Determine the [X, Y] coordinate at the center of the cell enclosing the given text.  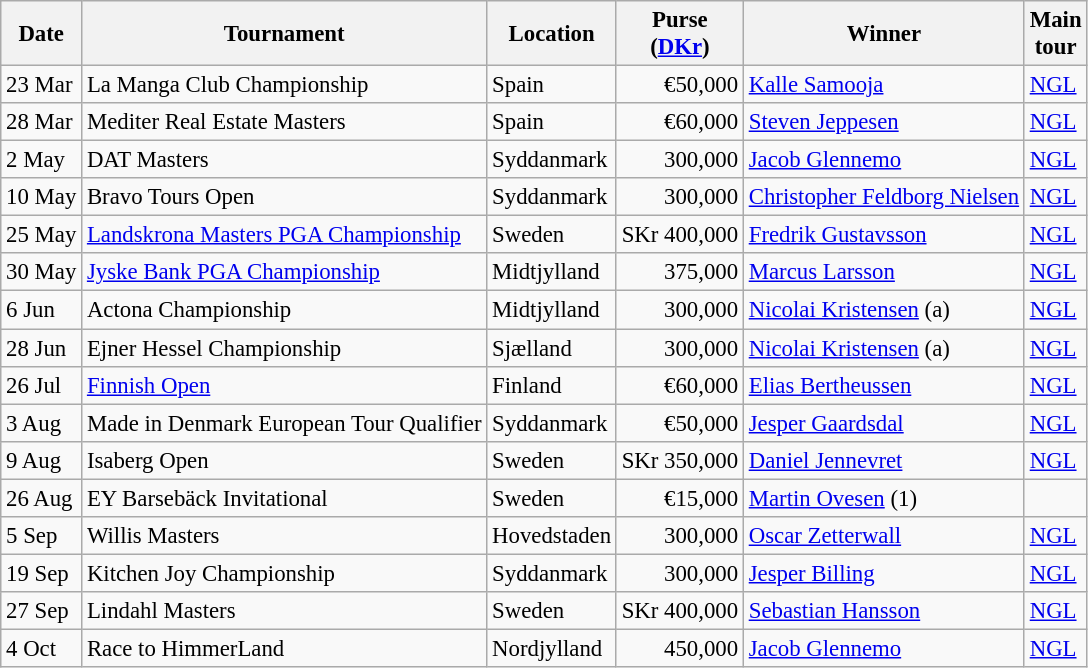
25 May [42, 235]
Jesper Gaardsdal [884, 423]
450,000 [680, 648]
27 Sep [42, 611]
Date [42, 34]
Daniel Jennevret [884, 460]
Finland [552, 385]
Kitchen Joy Championship [284, 573]
Made in Denmark European Tour Qualifier [284, 423]
€15,000 [680, 498]
6 Jun [42, 310]
Lindahl Masters [284, 611]
Steven Jeppesen [884, 122]
Oscar Zetterwall [884, 536]
Jyske Bank PGA Championship [284, 273]
Ejner Hessel Championship [284, 348]
26 Jul [42, 385]
EY Barsebäck Invitational [284, 498]
La Manga Club Championship [284, 85]
DAT Masters [284, 160]
26 Aug [42, 498]
2 May [42, 160]
Christopher Feldborg Nielsen [884, 197]
4 Oct [42, 648]
Willis Masters [284, 536]
Finnish Open [284, 385]
Purse(DKr) [680, 34]
Location [552, 34]
28 Mar [42, 122]
Kalle Samooja [884, 85]
30 May [42, 273]
Nordjylland [552, 648]
Sebastian Hansson [884, 611]
3 Aug [42, 423]
Elias Bertheussen [884, 385]
Bravo Tours Open [284, 197]
375,000 [680, 273]
SKr 350,000 [680, 460]
Landskrona Masters PGA Championship [284, 235]
Marcus Larsson [884, 273]
Tournament [284, 34]
Hovedstaden [552, 536]
Fredrik Gustavsson [884, 235]
Race to HimmerLand [284, 648]
23 Mar [42, 85]
Winner [884, 34]
Jesper Billing [884, 573]
Mediter Real Estate Masters [284, 122]
Isaberg Open [284, 460]
Sjælland [552, 348]
Actona Championship [284, 310]
19 Sep [42, 573]
5 Sep [42, 536]
10 May [42, 197]
28 Jun [42, 348]
Maintour [1056, 34]
9 Aug [42, 460]
Martin Ovesen (1) [884, 498]
